Pinpoint the cell where the given text exists, returning its [X, Y] midpoint coordinate. 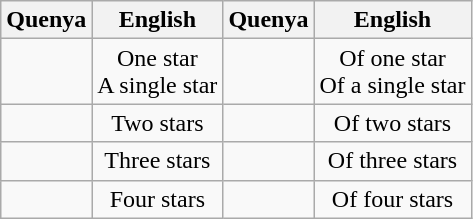
Of four stars [392, 199]
Of two stars [392, 123]
One starA single star [158, 72]
Two stars [158, 123]
Of three stars [392, 161]
Of one starOf a single star [392, 72]
Three stars [158, 161]
Four stars [158, 199]
